Return the (x, y) coordinate for the center point of the cell that contains the specified text.  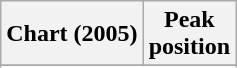
Chart (2005) (72, 34)
Peakposition (189, 34)
